From the cell containing the given text, extract its center point as [X, Y] coordinate. 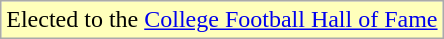
Elected to the College Football Hall of Fame [222, 20]
